Return the [x, y] coordinate for the center point of the cell that contains the specified text.  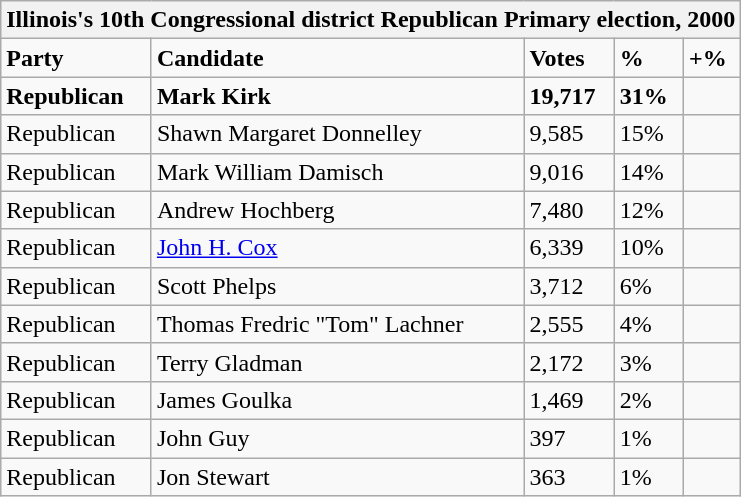
Jon Stewart [337, 477]
12% [648, 210]
19,717 [569, 96]
3% [648, 362]
Mark William Damisch [337, 172]
397 [569, 438]
Thomas Fredric "Tom" Lachner [337, 324]
31% [648, 96]
15% [648, 134]
+% [712, 58]
3,712 [569, 286]
Party [76, 58]
James Goulka [337, 400]
Andrew Hochberg [337, 210]
10% [648, 248]
Illinois's 10th Congressional district Republican Primary election, 2000 [371, 20]
14% [648, 172]
Shawn Margaret Donnelley [337, 134]
Candidate [337, 58]
Terry Gladman [337, 362]
7,480 [569, 210]
2,555 [569, 324]
2% [648, 400]
363 [569, 477]
Scott Phelps [337, 286]
6% [648, 286]
John Guy [337, 438]
2,172 [569, 362]
6,339 [569, 248]
9,585 [569, 134]
Mark Kirk [337, 96]
John H. Cox [337, 248]
9,016 [569, 172]
1,469 [569, 400]
Votes [569, 58]
4% [648, 324]
% [648, 58]
